Extract the [x, y] coordinate from the center of the cell holding the provided text.  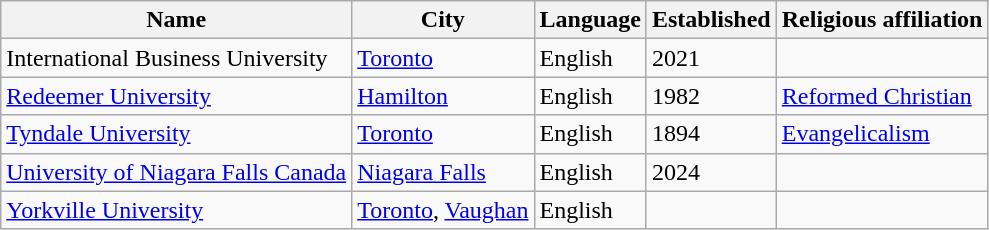
Religious affiliation [882, 20]
International Business University [176, 58]
City [443, 20]
Niagara Falls [443, 172]
2024 [711, 172]
Toronto, Vaughan [443, 210]
2021 [711, 58]
University of Niagara Falls Canada [176, 172]
Name [176, 20]
Established [711, 20]
Evangelicalism [882, 134]
Yorkville University [176, 210]
Language [590, 20]
Redeemer University [176, 96]
1982 [711, 96]
Reformed Christian [882, 96]
1894 [711, 134]
Tyndale University [176, 134]
Hamilton [443, 96]
